Find where the given text appears and provide that cell's center as (X, Y) coordinate. 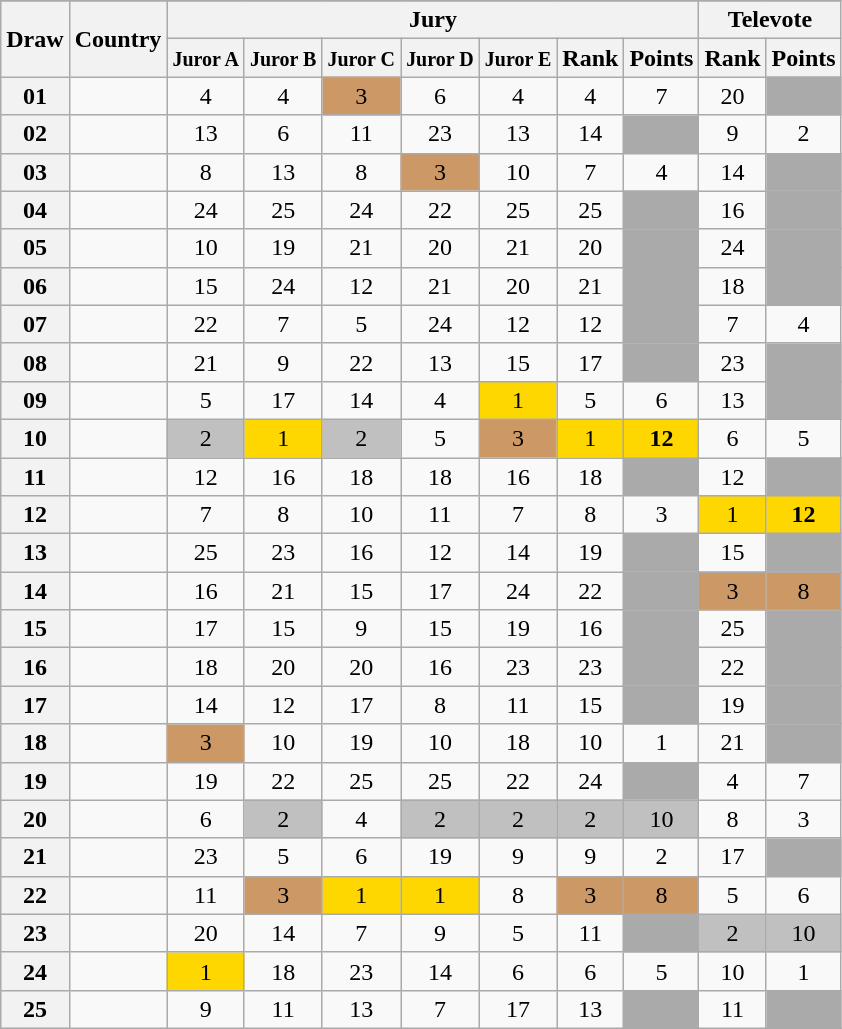
05 (35, 248)
07 (35, 324)
Juror A (206, 58)
03 (35, 172)
09 (35, 400)
01 (35, 96)
Juror E (518, 58)
Televote (770, 20)
Juror D (440, 58)
Jury (433, 20)
Juror C (362, 58)
08 (35, 362)
02 (35, 134)
06 (35, 286)
Draw (35, 39)
04 (35, 210)
Juror B (283, 58)
Country (118, 39)
